Locate the cell with the specified text and output its (x, y) center coordinate. 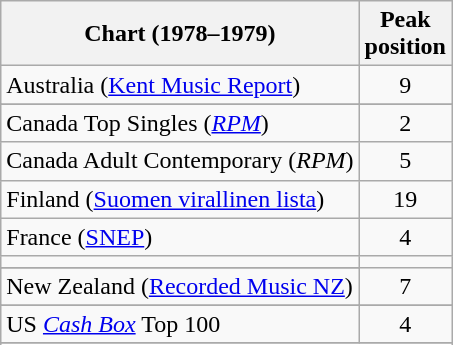
5 (405, 161)
Finland (Suomen virallinen lista) (180, 199)
Peakposition (405, 34)
9 (405, 85)
Australia (Kent Music Report) (180, 85)
Canada Adult Contemporary (RPM) (180, 161)
France (SNEP) (180, 237)
US Cash Box Top 100 (180, 324)
2 (405, 123)
Canada Top Singles (RPM) (180, 123)
19 (405, 199)
Chart (1978–1979) (180, 34)
New Zealand (Recorded Music NZ) (180, 286)
7 (405, 286)
